Detect which cell encompasses the target text, then output its [x, y] center coordinate. 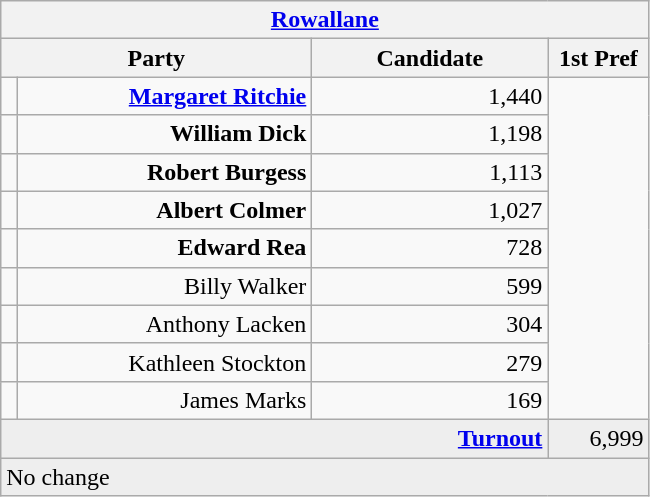
William Dick [165, 134]
304 [430, 324]
1,113 [430, 172]
728 [430, 248]
599 [430, 286]
Anthony Lacken [165, 324]
Edward Rea [165, 248]
No change [325, 477]
James Marks [165, 400]
Turnout [274, 438]
6,999 [598, 438]
1,027 [430, 210]
Margaret Ritchie [165, 96]
Rowallane [325, 20]
279 [430, 362]
1,198 [430, 134]
1,440 [430, 96]
169 [430, 400]
Robert Burgess [165, 172]
Kathleen Stockton [165, 362]
1st Pref [598, 58]
Candidate [430, 58]
Albert Colmer [165, 210]
Party [156, 58]
Billy Walker [165, 286]
